Scan for the cell matching the given text and deliver its [X, Y] coordinate at center. 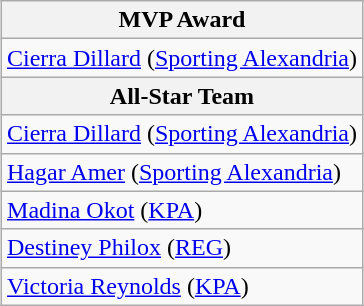
Destiney Philox (REG) [182, 248]
Madina Okot (KPA) [182, 210]
Victoria Reynolds (KPA) [182, 286]
All-Star Team [182, 96]
MVP Award [182, 20]
Hagar Amer (Sporting Alexandria) [182, 172]
